Locate the cell with the specified text and output its [X, Y] center coordinate. 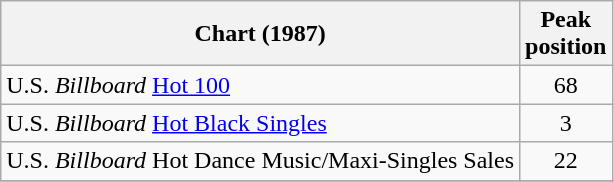
3 [566, 123]
U.S. Billboard Hot 100 [260, 85]
U.S. Billboard Hot Black Singles [260, 123]
Peakposition [566, 34]
U.S. Billboard Hot Dance Music/Maxi-Singles Sales [260, 161]
22 [566, 161]
68 [566, 85]
Chart (1987) [260, 34]
